Return the [x, y] coordinate for the center point of the cell that contains the specified text.  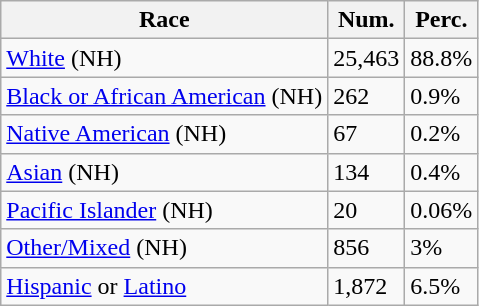
0.4% [442, 172]
Asian (NH) [164, 172]
Black or African American (NH) [164, 96]
88.8% [442, 58]
Race [164, 20]
Perc. [442, 20]
6.5% [442, 286]
67 [366, 134]
3% [442, 248]
Other/Mixed (NH) [164, 248]
856 [366, 248]
Native American (NH) [164, 134]
0.9% [442, 96]
Hispanic or Latino [164, 286]
1,872 [366, 286]
134 [366, 172]
Pacific Islander (NH) [164, 210]
White (NH) [164, 58]
0.06% [442, 210]
20 [366, 210]
262 [366, 96]
Num. [366, 20]
0.2% [442, 134]
25,463 [366, 58]
